For the text-containing cell, return its midpoint in (X, Y) coordinate format. 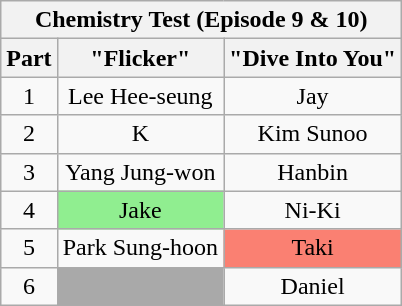
Park Sung-hoon (140, 248)
3 (29, 172)
Part (29, 58)
Jake (140, 210)
Yang Jung-won (140, 172)
Hanbin (313, 172)
Ni-Ki (313, 210)
5 (29, 248)
2 (29, 134)
1 (29, 96)
"Dive Into You" (313, 58)
4 (29, 210)
Jay (313, 96)
K (140, 134)
"Flicker" (140, 58)
6 (29, 286)
Taki (313, 248)
Lee Hee-seung (140, 96)
Kim Sunoo (313, 134)
Daniel (313, 286)
Chemistry Test (Episode 9 & 10) (202, 20)
